Search for the cell housing the specified text and yield its (X, Y) center coordinate. 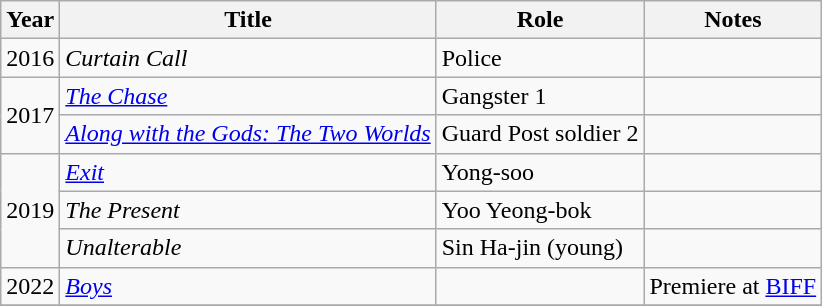
Guard Post soldier 2 (540, 134)
2022 (30, 286)
Yoo Yeong-bok (540, 210)
2017 (30, 115)
Boys (248, 286)
2019 (30, 210)
Sin Ha-jin (young) (540, 248)
2016 (30, 58)
Year (30, 20)
Along with the Gods: The Two Worlds (248, 134)
The Present (248, 210)
Title (248, 20)
Exit (248, 172)
Police (540, 58)
Gangster 1 (540, 96)
Unalterable (248, 248)
Curtain Call (248, 58)
Notes (733, 20)
Yong-soo (540, 172)
Premiere at BIFF (733, 286)
The Chase (248, 96)
Role (540, 20)
